Detect which cell encompasses the target text, then output its (X, Y) center coordinate. 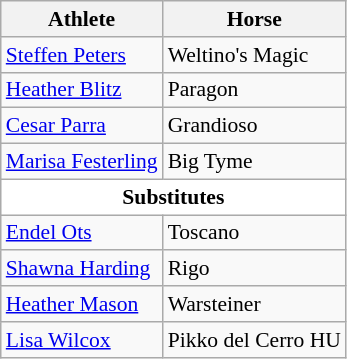
Horse (254, 19)
Endel Ots (82, 233)
Shawna Harding (82, 269)
Rigo (254, 269)
Substitutes (174, 197)
Grandioso (254, 126)
Pikko del Cerro HU (254, 340)
Athlete (82, 19)
Toscano (254, 233)
Cesar Parra (82, 126)
Heather Blitz (82, 90)
Paragon (254, 90)
Warsteiner (254, 304)
Steffen Peters (82, 55)
Marisa Festerling (82, 162)
Weltino's Magic (254, 55)
Lisa Wilcox (82, 340)
Heather Mason (82, 304)
Big Tyme (254, 162)
